Provide the [x, y] coordinate of the cell's center where the given text is located.  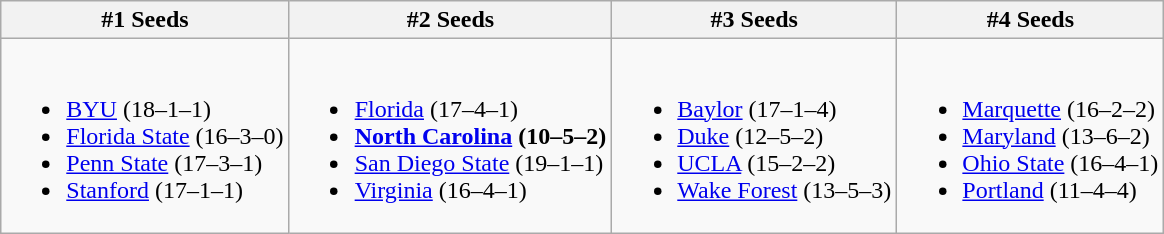
#3 Seeds [754, 20]
BYU (18–1–1)Florida State (16–3–0)Penn State (17–3–1)Stanford (17–1–1) [145, 136]
#4 Seeds [1030, 20]
#2 Seeds [450, 20]
Marquette (16–2–2)Maryland (13–6–2)Ohio State (16–4–1)Portland (11–4–4) [1030, 136]
Florida (17–4–1)North Carolina (10–5–2)San Diego State (19–1–1)Virginia (16–4–1) [450, 136]
Baylor (17–1–4)Duke (12–5–2)UCLA (15–2–2)Wake Forest (13–5–3) [754, 136]
#1 Seeds [145, 20]
